Scan for the cell matching the given text and deliver its [x, y] coordinate at center. 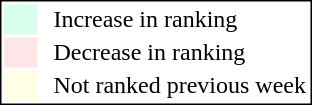
Not ranked previous week [180, 85]
Decrease in ranking [180, 53]
Increase in ranking [180, 19]
